Extract the [X, Y] coordinate from the center of the cell holding the provided text.  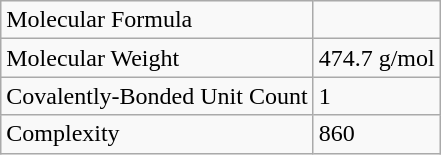
1 [376, 96]
Complexity [157, 134]
474.7 g/mol [376, 58]
860 [376, 134]
Molecular Formula [157, 20]
Molecular Weight [157, 58]
Covalently-Bonded Unit Count [157, 96]
